Determine the [X, Y] coordinate at the center of the cell enclosing the given text.  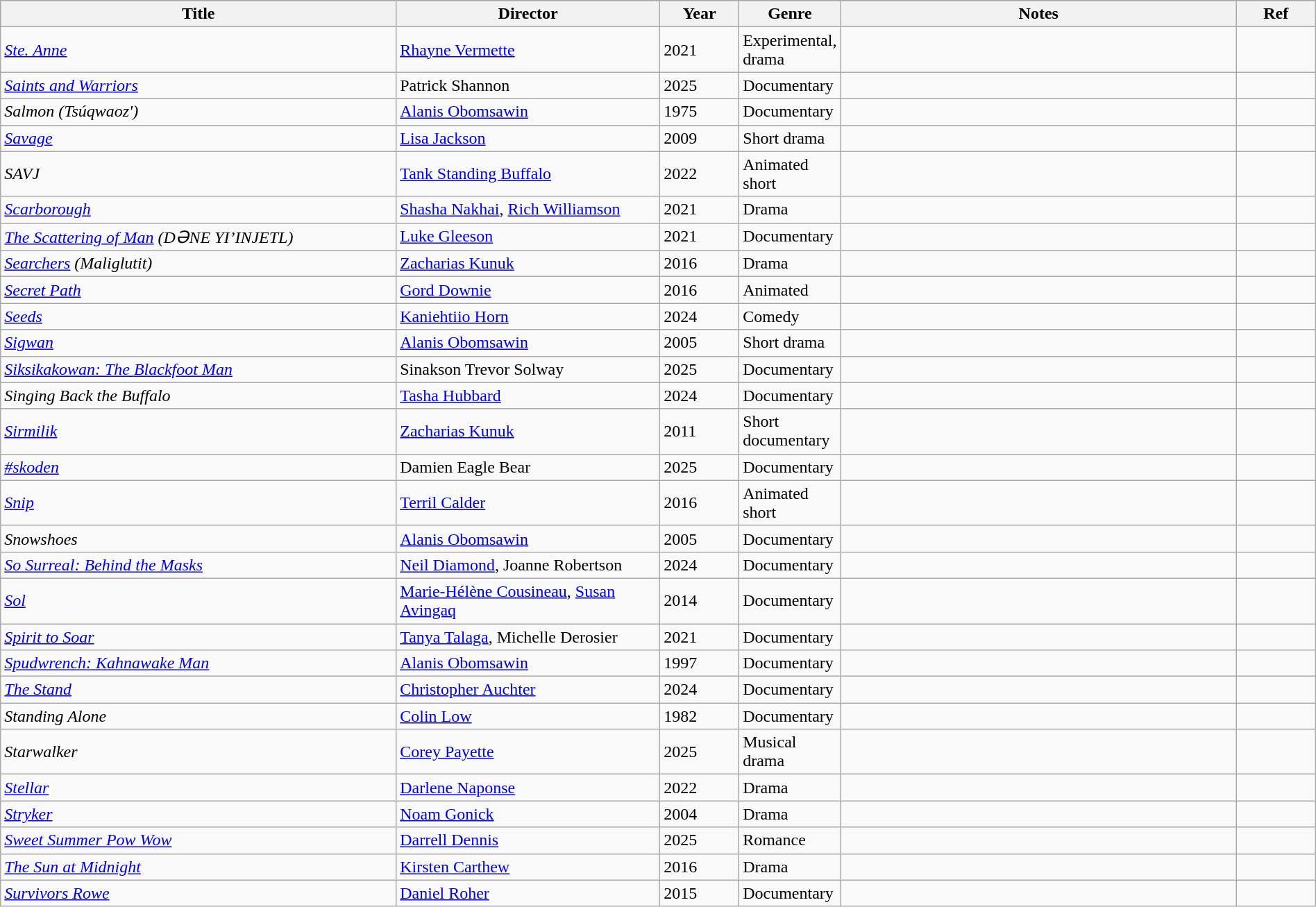
Kirsten Carthew [528, 867]
The Scattering of Man (DƏNE YI’INJETL) [199, 237]
Snowshoes [199, 539]
Christopher Auchter [528, 690]
Terril Calder [528, 502]
Darrell Dennis [528, 840]
Director [528, 14]
Animated [790, 290]
Secret Path [199, 290]
Marie-Hélène Cousineau, Susan Avingaq [528, 601]
Kaniehtiio Horn [528, 316]
Stellar [199, 788]
Scarborough [199, 210]
Experimental, drama [790, 50]
Musical drama [790, 752]
Seeds [199, 316]
Romance [790, 840]
Lisa Jackson [528, 138]
Noam Gonick [528, 814]
Sol [199, 601]
1982 [700, 716]
SAVJ [199, 173]
Singing Back the Buffalo [199, 396]
Stryker [199, 814]
Colin Low [528, 716]
Comedy [790, 316]
Rhayne Vermette [528, 50]
Title [199, 14]
Daniel Roher [528, 893]
Year [700, 14]
2004 [700, 814]
Genre [790, 14]
1975 [700, 112]
Sirmilik [199, 432]
Salmon (Tsúqwaoz') [199, 112]
Ste. Anne [199, 50]
Gord Downie [528, 290]
Tasha Hubbard [528, 396]
1997 [700, 663]
Sinakson Trevor Solway [528, 369]
2014 [700, 601]
2015 [700, 893]
Neil Diamond, Joanne Robertson [528, 565]
The Stand [199, 690]
Spudwrench: Kahnawake Man [199, 663]
Tanya Talaga, Michelle Derosier [528, 636]
Patrick Shannon [528, 85]
#skoden [199, 467]
Tank Standing Buffalo [528, 173]
2011 [700, 432]
Ref [1276, 14]
Notes [1038, 14]
Luke Gleeson [528, 237]
Standing Alone [199, 716]
Spirit to Soar [199, 636]
Short documentary [790, 432]
Corey Payette [528, 752]
Siksikakowan: The Blackfoot Man [199, 369]
Starwalker [199, 752]
Searchers (Maliglutit) [199, 264]
Darlene Naponse [528, 788]
Survivors Rowe [199, 893]
Sweet Summer Pow Wow [199, 840]
2009 [700, 138]
Savage [199, 138]
Sigwan [199, 343]
Snip [199, 502]
Saints and Warriors [199, 85]
Damien Eagle Bear [528, 467]
So Surreal: Behind the Masks [199, 565]
Shasha Nakhai, Rich Williamson [528, 210]
The Sun at Midnight [199, 867]
